Scan for the cell matching the given text and deliver its [X, Y] coordinate at center. 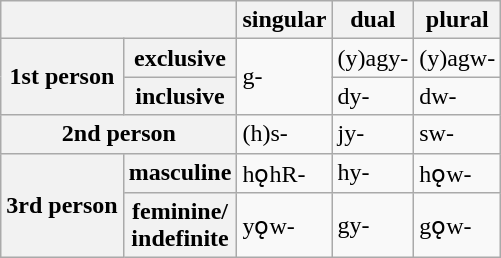
inclusive [180, 96]
yǫw- [284, 226]
g- [284, 77]
singular [284, 20]
1st person [62, 77]
sw- [458, 134]
dw- [458, 96]
dy- [373, 96]
plural [458, 20]
hǫw- [458, 173]
hy- [373, 173]
3rd person [62, 206]
hǫhR- [284, 173]
(h)s- [284, 134]
dual [373, 20]
(y)agy- [373, 58]
feminine/indefinite [180, 226]
2nd person [119, 134]
gy- [373, 226]
masculine [180, 173]
exclusive [180, 58]
jy- [373, 134]
(y)agw- [458, 58]
gǫw- [458, 226]
